Extract the (X, Y) coordinate from the center of the cell holding the provided text.  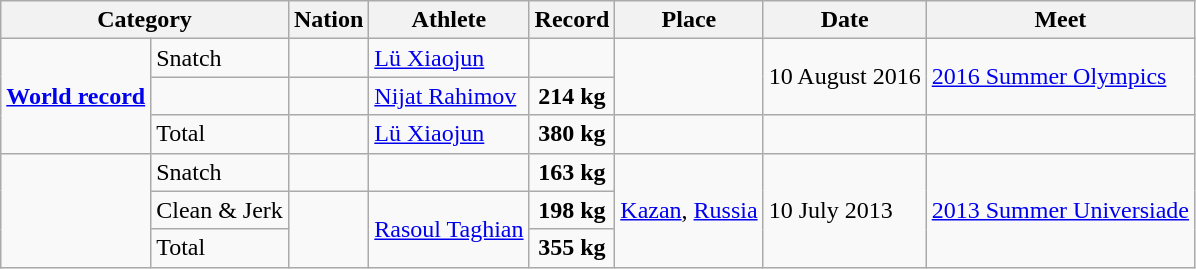
380 kg (572, 134)
Clean & Jerk (220, 210)
2016 Summer Olympics (1060, 77)
Nation (328, 20)
Date (844, 20)
Athlete (449, 20)
Category (145, 20)
355 kg (572, 248)
10 July 2013 (844, 210)
Meet (1060, 20)
10 August 2016 (844, 77)
198 kg (572, 210)
Rasoul Taghian (449, 229)
Nijat Rahimov (449, 96)
214 kg (572, 96)
Place (689, 20)
Kazan, Russia (689, 210)
2013 Summer Universiade (1060, 210)
World record (76, 96)
Record (572, 20)
163 kg (572, 172)
